For the text-containing cell, return its midpoint in [x, y] coordinate format. 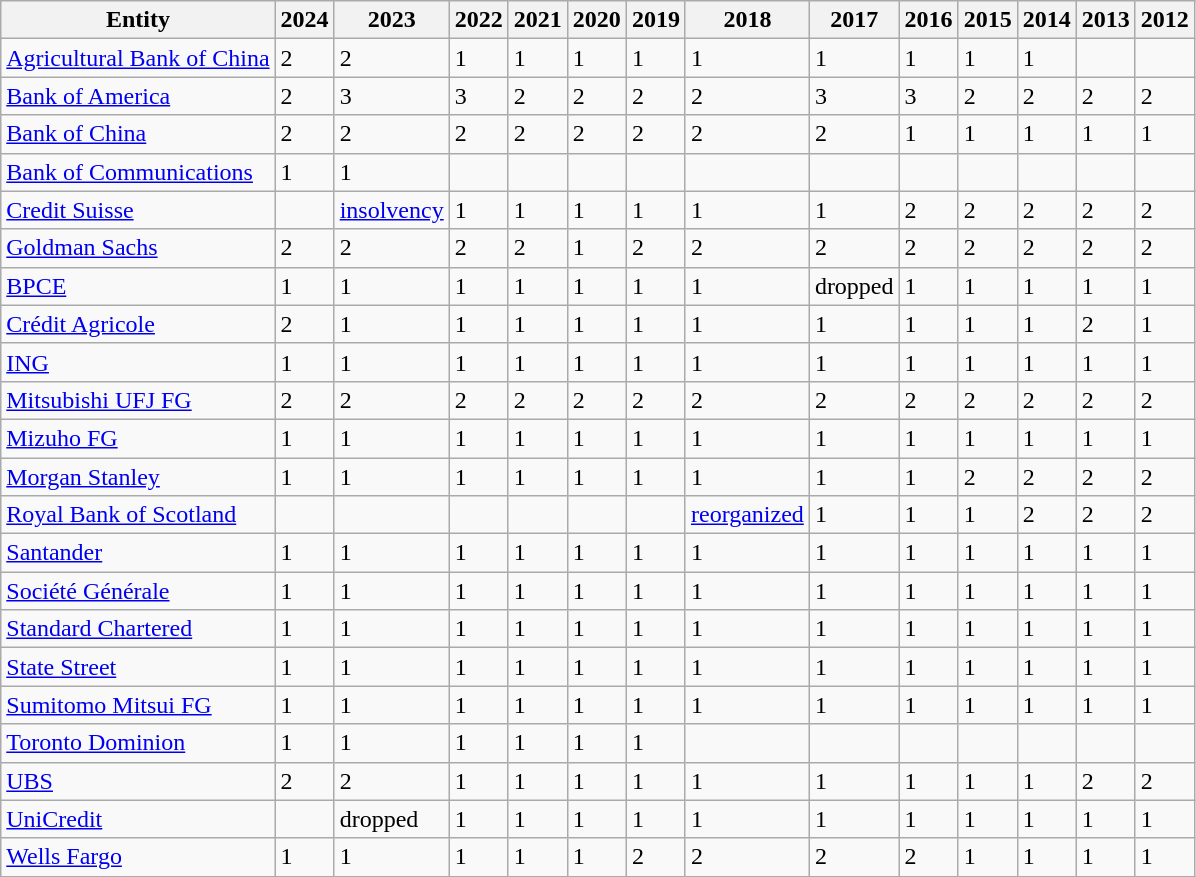
Mitsubishi UFJ FG [138, 400]
2021 [538, 20]
2024 [304, 20]
Bank of Communications [138, 172]
Crédit Agricole [138, 324]
Royal Bank of Scotland [138, 515]
Credit Suisse [138, 210]
Goldman Sachs [138, 248]
insolvency [392, 210]
2022 [478, 20]
Bank of America [138, 96]
Morgan Stanley [138, 477]
Entity [138, 20]
Wells Fargo [138, 857]
Société Générale [138, 591]
2014 [1046, 20]
2019 [656, 20]
reorganized [747, 515]
Agricultural Bank of China [138, 58]
2016 [928, 20]
2015 [988, 20]
Santander [138, 553]
Mizuho FG [138, 438]
State Street [138, 667]
UBS [138, 781]
2017 [854, 20]
BPCE [138, 286]
2012 [1164, 20]
Standard Chartered [138, 629]
Bank of China [138, 134]
2020 [596, 20]
Sumitomo Mitsui FG [138, 705]
UniCredit [138, 819]
2013 [1106, 20]
2018 [747, 20]
Toronto Dominion [138, 743]
2023 [392, 20]
ING [138, 362]
